Detect which cell encompasses the target text, then output its [x, y] center coordinate. 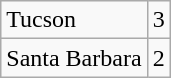
Santa Barbara [74, 58]
Tucson [74, 20]
3 [158, 20]
2 [158, 58]
